Detect which cell encompasses the target text, then output its [x, y] center coordinate. 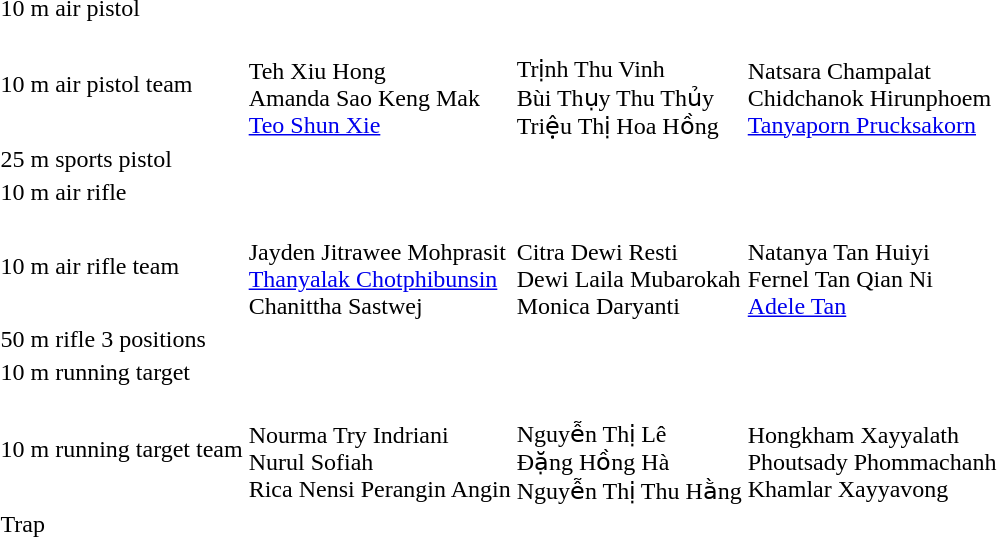
Trịnh Thu VinhBùi Thụy Thu ThủyTriệu Thị Hoa Hồng [629, 84]
Citra Dewi RestiDewi Laila MubarokahMonica Daryanti [629, 266]
Jayden Jitrawee MohprasitThanyalak ChotphibunsinChanittha Sastwej [380, 266]
Nguyễn Thị LêĐặng Hồng HàNguyễn Thị Thu Hằng [629, 448]
Nourma Try IndrianiNurul SofiahRica Nensi Perangin Angin [380, 448]
Teh Xiu HongAmanda Sao Keng MakTeo Shun Xie [380, 84]
